Find where the given text appears and provide that cell's center as [x, y] coordinate. 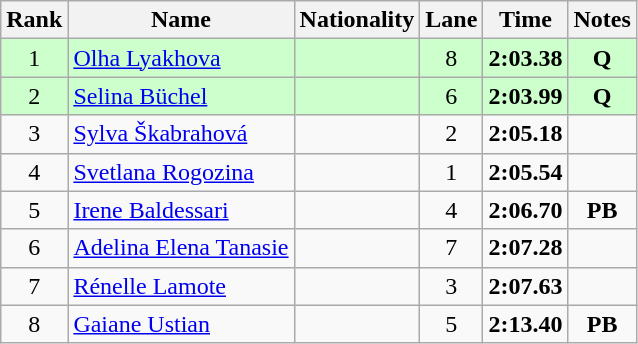
Sylva Škabrahová [181, 134]
Adelina Elena Tanasie [181, 248]
2:03.38 [526, 58]
Gaiane Ustian [181, 324]
Name [181, 20]
Svetlana Rogozina [181, 172]
Rank [34, 20]
Rénelle Lamote [181, 286]
2:06.70 [526, 210]
2:05.54 [526, 172]
2:05.18 [526, 134]
Time [526, 20]
Irene Baldessari [181, 210]
2:03.99 [526, 96]
2:07.63 [526, 286]
Notes [602, 20]
Selina Büchel [181, 96]
Olha Lyakhova [181, 58]
2:07.28 [526, 248]
2:13.40 [526, 324]
Lane [452, 20]
Nationality [357, 20]
